Return the [x, y] coordinate for the center point of the cell that contains the specified text.  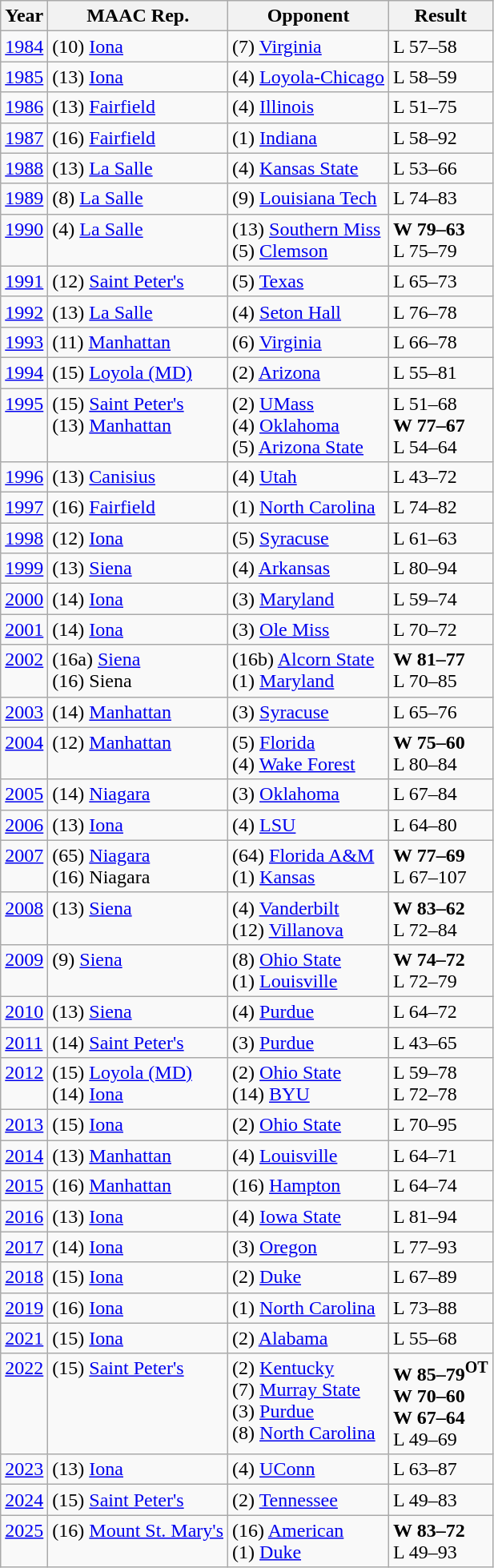
W 79–63 L 75–79 [441, 240]
2024 [24, 1500]
(64) Florida A&M (1) Kansas [309, 866]
(4) Utah [309, 477]
(14) Manhattan [138, 712]
L 73–88 [441, 1308]
1993 [24, 342]
L 58–92 [441, 138]
L 70–72 [441, 629]
L 74–82 [441, 508]
(2) UMass (4) Oklahoma (5) Arizona State [309, 424]
W 77–69 L 67–107 [441, 866]
(11) Manhattan [138, 342]
(10) Iona [138, 46]
(13) Manhattan [138, 1156]
(4) Louisville [309, 1156]
W 83–72 L 49–93 [441, 1541]
L 53–66 [441, 168]
(3) Oregon [309, 1247]
Year [24, 16]
Opponent [309, 16]
2004 [24, 753]
L 43–72 [441, 477]
L 59–74 [441, 599]
L 66–78 [441, 342]
MAAC Rep. [138, 16]
1996 [24, 477]
(65) Niagara (16) Niagara [138, 866]
1999 [24, 569]
1986 [24, 107]
(4) La Salle [138, 240]
(5) Texas [309, 281]
(16) Iona [138, 1308]
L 64–74 [441, 1186]
2000 [24, 599]
1995 [24, 424]
(13) Fairfield [138, 107]
1998 [24, 538]
L 81–94 [441, 1216]
(12) Saint Peter's [138, 281]
(16) Hampton [309, 1186]
2015 [24, 1186]
L 63–87 [441, 1469]
2001 [24, 629]
L 64–72 [441, 1011]
L 65–73 [441, 281]
2011 [24, 1042]
L 51–68 W 77–67 L 54–64 [441, 424]
(2) Kentucky(7) Murray State(3) Purdue(8) North Carolina [309, 1404]
(15) Loyola (MD) [138, 372]
(4) Arkansas [309, 569]
W 81–77 L 70–85 [441, 671]
L 59–78 L 72–78 [441, 1084]
L 76–78 [441, 312]
(3) Maryland [309, 599]
2012 [24, 1084]
(16) Manhattan [138, 1186]
2008 [24, 918]
2018 [24, 1277]
L 49–83 [441, 1500]
W 85–79OT W 70–60 W 67–64 L 49–69 [441, 1404]
2022 [24, 1404]
1992 [24, 312]
2025 [24, 1541]
1989 [24, 199]
(6) Virginia [309, 342]
L 61–63 [441, 538]
(3) Oklahoma [309, 794]
W 74–72 L 72–79 [441, 971]
(16) American (1) Duke [309, 1541]
2002 [24, 671]
2014 [24, 1156]
(2) Ohio State [309, 1125]
(14) Niagara [138, 794]
(2) Arizona [309, 372]
2003 [24, 712]
(16a) Siena (16) Siena [138, 671]
(8) Ohio State (1) Louisville [309, 971]
(7) Virginia [309, 46]
2009 [24, 971]
L 58–59 [441, 77]
2016 [24, 1216]
(4) Seton Hall [309, 312]
(4) Iowa State [309, 1216]
W 75–60 L 80–84 [441, 753]
Result [441, 16]
L 55–81 [441, 372]
L 55–68 [441, 1338]
(3) Ole Miss [309, 629]
(4) Kansas State [309, 168]
L 77–93 [441, 1247]
L 51–75 [441, 107]
2023 [24, 1469]
L 65–76 [441, 712]
L 70–95 [441, 1125]
(2) Duke [309, 1277]
L 64–80 [441, 825]
L 67–84 [441, 794]
(2) Ohio State (14) BYU [309, 1084]
(5) Florida (4) Wake Forest [309, 753]
(3) Purdue [309, 1042]
2007 [24, 866]
2021 [24, 1338]
1988 [24, 168]
2005 [24, 794]
(15) Saint Peter's (13) Manhattan [138, 424]
L 57–58 [441, 46]
(4) UConn [309, 1469]
W 83–62 L 72–84 [441, 918]
(2) Alabama [309, 1338]
1991 [24, 281]
1997 [24, 508]
L 67–89 [441, 1277]
1990 [24, 240]
(1) Indiana [309, 138]
(13) Canisius [138, 477]
L 80–94 [441, 569]
(4) Vanderbilt (12) Villanova [309, 918]
2006 [24, 825]
(16b) Alcorn State (1) Maryland [309, 671]
(12) Manhattan [138, 753]
(9) Siena [138, 971]
2013 [24, 1125]
2019 [24, 1308]
(4) Illinois [309, 107]
(5) Syracuse [309, 538]
(4) LSU [309, 825]
1985 [24, 77]
L 74–83 [441, 199]
(16) Mount St. Mary's [138, 1541]
2017 [24, 1247]
1994 [24, 372]
(12) Iona [138, 538]
(15) Loyola (MD) (14) Iona [138, 1084]
(14) Saint Peter's [138, 1042]
1984 [24, 46]
(2) Tennessee [309, 1500]
1987 [24, 138]
2010 [24, 1011]
(4) Loyola-Chicago [309, 77]
L 43–65 [441, 1042]
(4) Purdue [309, 1011]
(8) La Salle [138, 199]
(13) Southern Miss (5) Clemson [309, 240]
L 64–71 [441, 1156]
(9) Louisiana Tech [309, 199]
(3) Syracuse [309, 712]
